Capture the cell that displays the provided text and extract its [x, y] central coordinate. 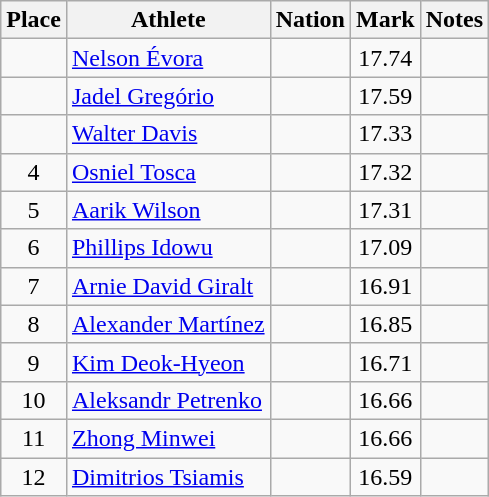
Place [34, 20]
Aleksandr Petrenko [168, 400]
Nelson Évora [168, 58]
Zhong Minwei [168, 438]
17.59 [386, 96]
Phillips Idowu [168, 248]
17.74 [386, 58]
6 [34, 248]
Jadel Gregório [168, 96]
16.59 [386, 477]
8 [34, 324]
5 [34, 210]
Mark [386, 20]
17.09 [386, 248]
11 [34, 438]
10 [34, 400]
Nation [310, 20]
Arnie David Giralt [168, 286]
17.31 [386, 210]
17.32 [386, 172]
Osniel Tosca [168, 172]
4 [34, 172]
Athlete [168, 20]
Dimitrios Tsiamis [168, 477]
12 [34, 477]
16.91 [386, 286]
Notes [454, 20]
Kim Deok-Hyeon [168, 362]
9 [34, 362]
Aarik Wilson [168, 210]
Walter Davis [168, 134]
16.71 [386, 362]
Alexander Martínez [168, 324]
16.85 [386, 324]
7 [34, 286]
17.33 [386, 134]
